Detect which cell encompasses the target text, then output its (x, y) center coordinate. 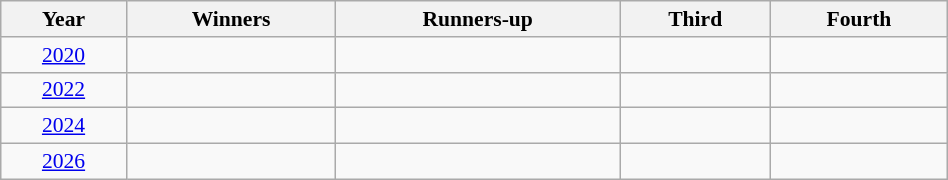
Fourth (860, 19)
Third (696, 19)
2020 (64, 55)
2024 (64, 126)
2026 (64, 162)
Winners (230, 19)
2022 (64, 90)
Runners-up (478, 19)
Year (64, 19)
